Extract the (X, Y) coordinate from the center of the cell holding the provided text.  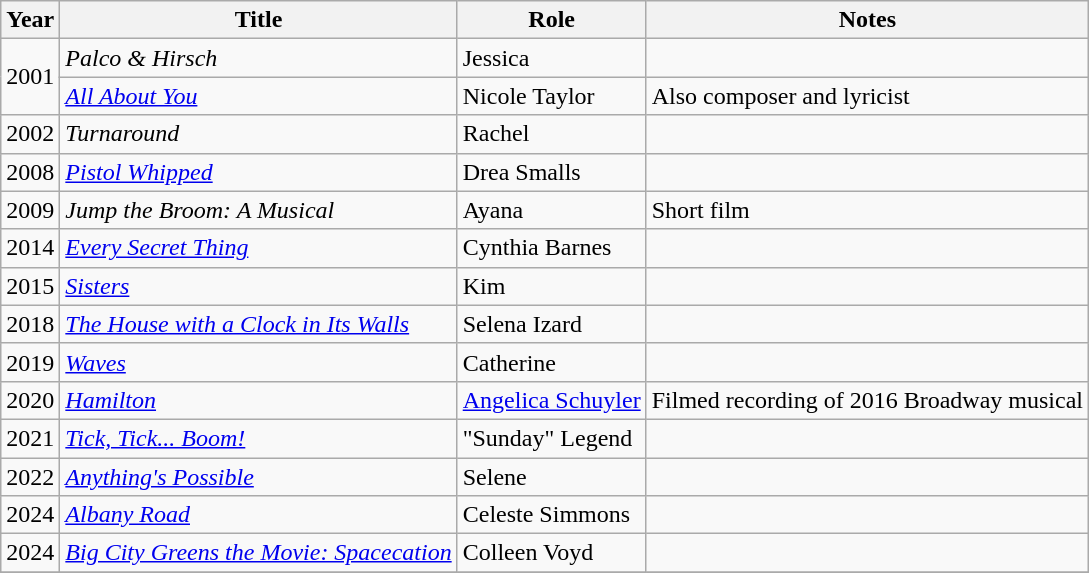
Notes (867, 20)
Nicole Taylor (552, 96)
2020 (30, 400)
Angelica Schuyler (552, 400)
2022 (30, 477)
Anything's Possible (258, 477)
Waves (258, 362)
Catherine (552, 362)
Palco & Hirsch (258, 58)
2019 (30, 362)
Jump the Broom: A Musical (258, 210)
2021 (30, 438)
All About You (258, 96)
Also composer and lyricist (867, 96)
Colleen Voyd (552, 553)
Cynthia Barnes (552, 248)
2008 (30, 172)
Ayana (552, 210)
Hamilton (258, 400)
Tick, Tick... Boom! (258, 438)
2009 (30, 210)
Jessica (552, 58)
Celeste Simmons (552, 515)
Turnaround (258, 134)
Selene (552, 477)
Albany Road (258, 515)
Rachel (552, 134)
Drea Smalls (552, 172)
Kim (552, 286)
Role (552, 20)
The House with a Clock in Its Walls (258, 324)
Title (258, 20)
Short film (867, 210)
Filmed recording of 2016 Broadway musical (867, 400)
Every Secret Thing (258, 248)
Sisters (258, 286)
Big City Greens the Movie: Spacecation (258, 553)
Pistol Whipped (258, 172)
2014 (30, 248)
"Sunday" Legend (552, 438)
2015 (30, 286)
Selena Izard (552, 324)
2001 (30, 77)
2018 (30, 324)
2002 (30, 134)
Year (30, 20)
